Output the [x, y] coordinate of the center of the cell containing the given text.  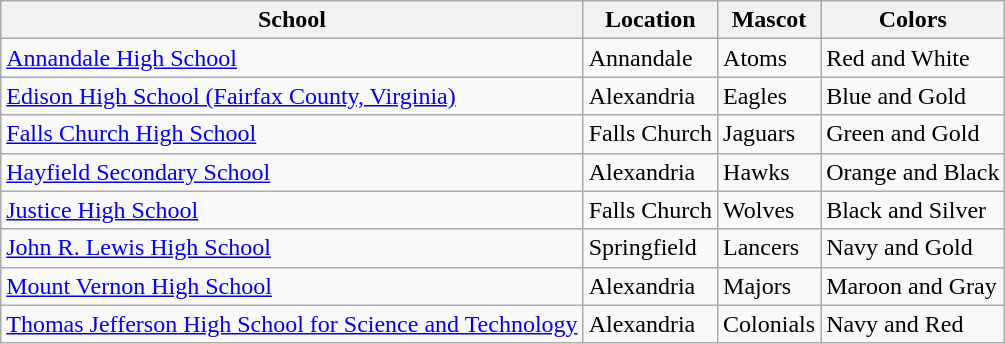
Colors [913, 20]
Jaguars [770, 134]
John R. Lewis High School [292, 248]
Thomas Jefferson High School for Science and Technology [292, 324]
Black and Silver [913, 210]
Hawks [770, 172]
Annandale [650, 58]
Edison High School (Fairfax County, Virginia) [292, 96]
Green and Gold [913, 134]
Atoms [770, 58]
Falls Church High School [292, 134]
Annandale High School [292, 58]
Majors [770, 286]
Navy and Gold [913, 248]
Hayfield Secondary School [292, 172]
Navy and Red [913, 324]
School [292, 20]
Red and White [913, 58]
Lancers [770, 248]
Wolves [770, 210]
Justice High School [292, 210]
Springfield [650, 248]
Mount Vernon High School [292, 286]
Location [650, 20]
Colonials [770, 324]
Mascot [770, 20]
Blue and Gold [913, 96]
Orange and Black [913, 172]
Eagles [770, 96]
Maroon and Gray [913, 286]
